Pinpoint the cell where the given text exists, returning its [x, y] midpoint coordinate. 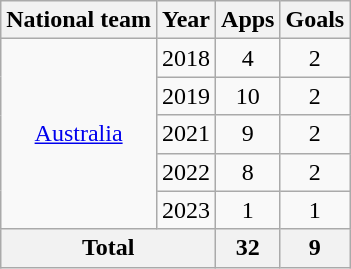
2021 [186, 134]
2018 [186, 58]
Apps [248, 20]
Australia [79, 134]
Total [108, 248]
2019 [186, 96]
Goals [315, 20]
8 [248, 172]
2023 [186, 210]
10 [248, 96]
National team [79, 20]
32 [248, 248]
4 [248, 58]
Year [186, 20]
2022 [186, 172]
